Search for the cell housing the specified text and yield its (x, y) center coordinate. 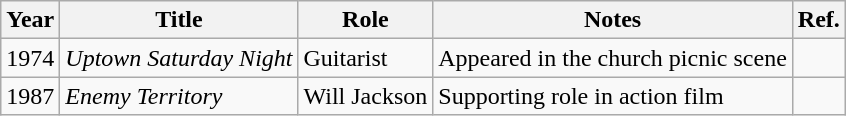
Title (179, 20)
Guitarist (366, 58)
Notes (613, 20)
Enemy Territory (179, 96)
1987 (30, 96)
Uptown Saturday Night (179, 58)
Year (30, 20)
Will Jackson (366, 96)
Role (366, 20)
Supporting role in action film (613, 96)
Appeared in the church picnic scene (613, 58)
1974 (30, 58)
Ref. (818, 20)
